Find where the given text appears and provide that cell's center as [X, Y] coordinate. 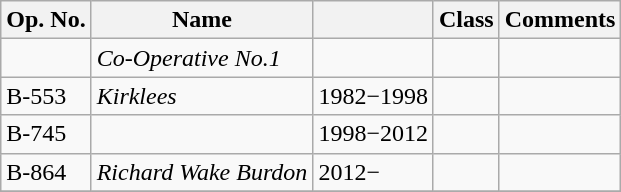
2012− [374, 172]
B-553 [46, 96]
Kirklees [202, 96]
Comments [560, 20]
1982−1998 [374, 96]
Op. No. [46, 20]
Richard Wake Burdon [202, 172]
1998−2012 [374, 134]
Name [202, 20]
B-745 [46, 134]
B-864 [46, 172]
Class [466, 20]
Co-Operative No.1 [202, 58]
